Pinpoint the cell where the given text exists, returning its [x, y] midpoint coordinate. 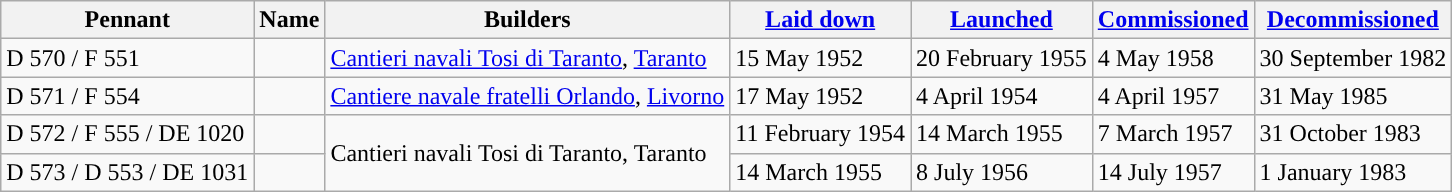
31 October 1983 [1353, 134]
Name [290, 20]
4 April 1954 [1002, 96]
20 February 1955 [1002, 58]
11 February 1954 [820, 134]
7 March 1957 [1173, 134]
30 September 1982 [1353, 58]
D 571 / F 554 [128, 96]
Decommissioned [1353, 20]
Commissioned [1173, 20]
4 May 1958 [1173, 58]
D 570 / F 551 [128, 58]
8 July 1956 [1002, 172]
Laid down [820, 20]
Pennant [128, 20]
15 May 1952 [820, 58]
Launched [1002, 20]
D 573 / D 553 / DE 1031 [128, 172]
4 April 1957 [1173, 96]
D 572 / F 555 / DE 1020 [128, 134]
31 May 1985 [1353, 96]
14 July 1957 [1173, 172]
1 January 1983 [1353, 172]
Builders [528, 20]
17 May 1952 [820, 96]
Cantiere navale fratelli Orlando, Livorno [528, 96]
